Capture the cell that displays the provided text and extract its [X, Y] central coordinate. 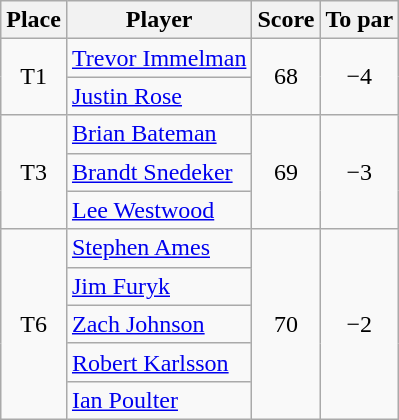
T6 [34, 324]
Stephen Ames [158, 248]
69 [286, 172]
Robert Karlsson [158, 362]
Lee Westwood [158, 210]
68 [286, 77]
70 [286, 324]
Ian Poulter [158, 400]
Score [286, 20]
−2 [360, 324]
Brandt Snedeker [158, 172]
Justin Rose [158, 96]
Player [158, 20]
Jim Furyk [158, 286]
−4 [360, 77]
Brian Bateman [158, 134]
To par [360, 20]
Place [34, 20]
Zach Johnson [158, 324]
Trevor Immelman [158, 58]
T3 [34, 172]
T1 [34, 77]
−3 [360, 172]
